Extract the (X, Y) coordinate from the center of the cell holding the provided text.  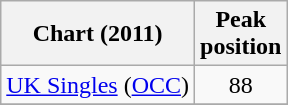
88 (241, 85)
Peakposition (241, 34)
Chart (2011) (98, 34)
UK Singles (OCC) (98, 85)
